Capture the cell that displays the provided text and extract its (X, Y) central coordinate. 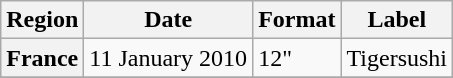
France (42, 58)
11 January 2010 (168, 58)
12" (297, 58)
Format (297, 20)
Tigersushi (397, 58)
Label (397, 20)
Region (42, 20)
Date (168, 20)
